Return the (X, Y) coordinate for the center point of the cell that contains the specified text.  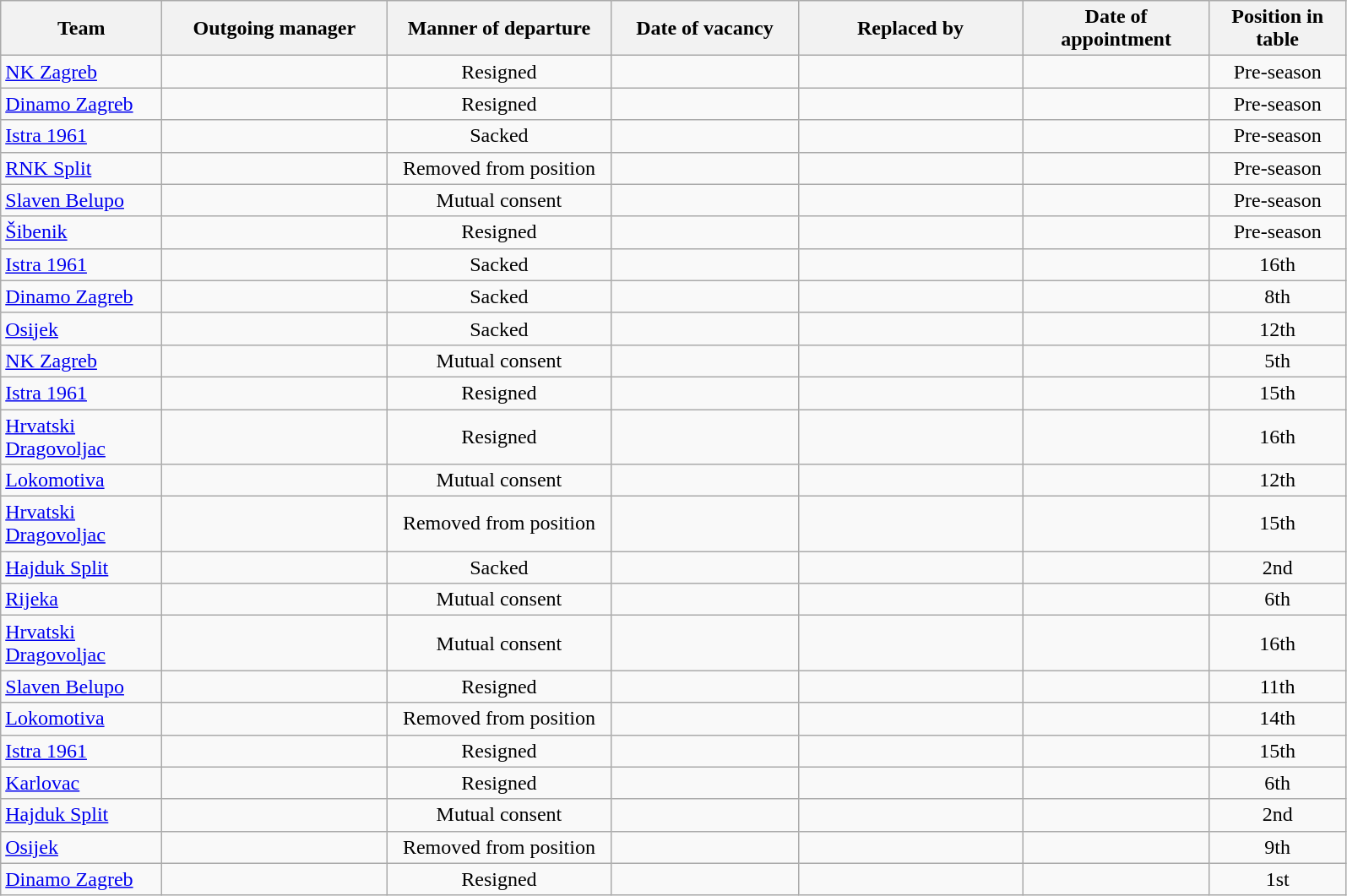
11th (1277, 687)
Šibenik (81, 232)
Karlovac (81, 783)
Position in table (1277, 29)
Replaced by (910, 29)
Team (81, 29)
Date of appointment (1116, 29)
Rijeka (81, 600)
RNK Split (81, 168)
Outgoing manager (274, 29)
8th (1277, 296)
1st (1277, 879)
14th (1277, 719)
Date of vacancy (704, 29)
9th (1277, 847)
Manner of departure (499, 29)
5th (1277, 361)
